Detect which cell encompasses the target text, then output its (X, Y) center coordinate. 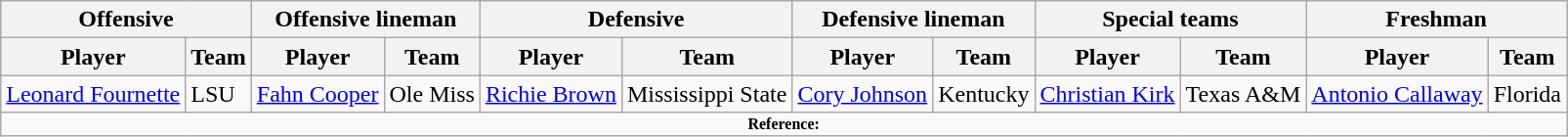
Mississippi State (706, 94)
Offensive lineman (365, 20)
Defensive (635, 20)
Freshman (1436, 20)
Ole Miss (432, 94)
Florida (1527, 94)
Defensive lineman (913, 20)
Antonio Callaway (1397, 94)
Offensive (127, 20)
Kentucky (984, 94)
Reference: (784, 124)
LSU (219, 94)
Texas A&M (1243, 94)
Christian Kirk (1108, 94)
Special teams (1170, 20)
Fahn Cooper (318, 94)
Cory Johnson (863, 94)
Richie Brown (551, 94)
Leonard Fournette (94, 94)
